Capture the cell that displays the provided text and extract its [X, Y] central coordinate. 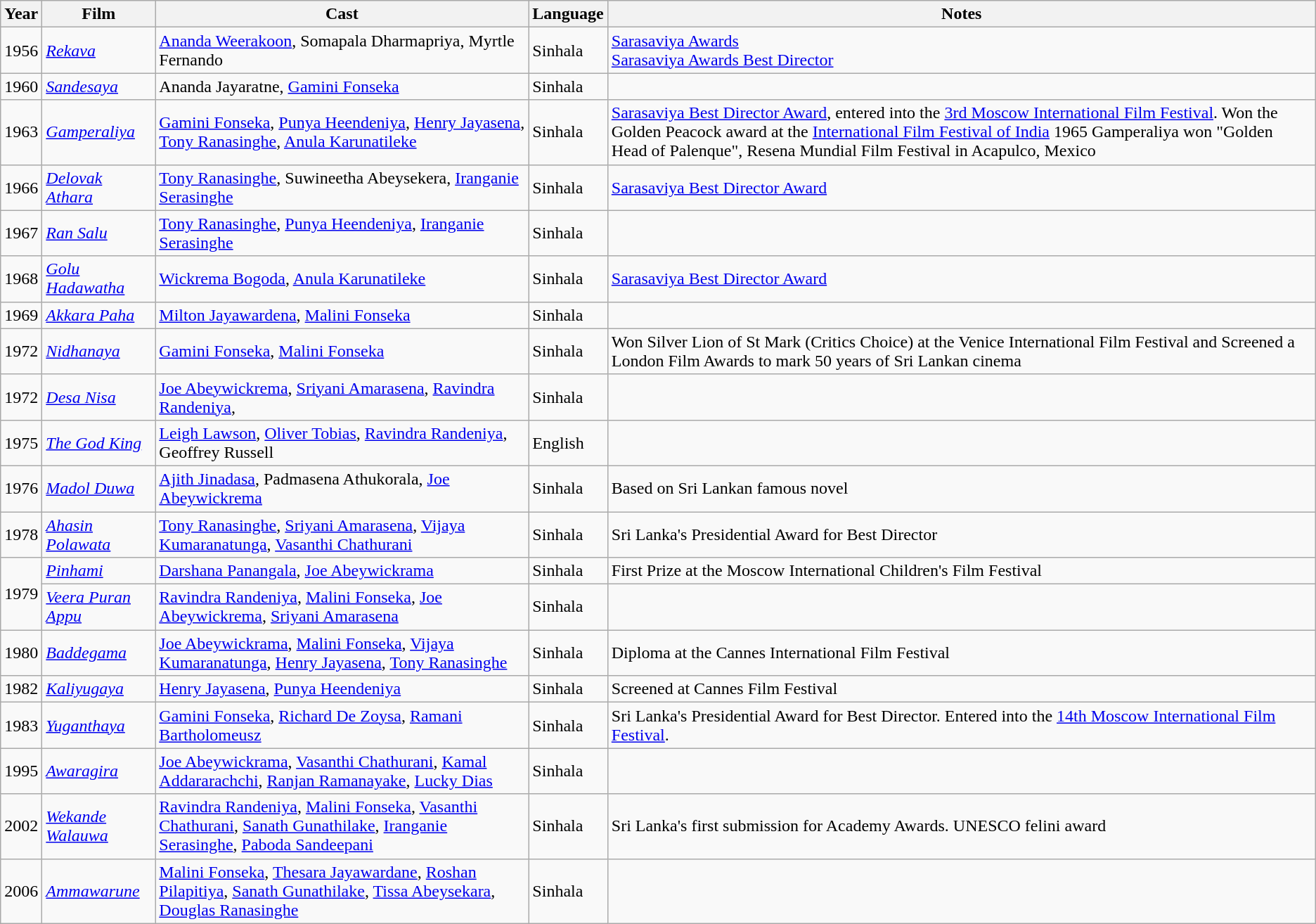
Tony Ranasinghe, Sriyani Amarasena, Vijaya Kumaranatunga, Vasanthi Chathurani [342, 534]
1975 [21, 443]
Ammawarune [98, 891]
Cast [342, 14]
2002 [21, 826]
Tony Ranasinghe, Suwineetha Abeysekera, Iranganie Serasinghe [342, 187]
Ravindra Randeniya, Malini Fonseka, Vasanthi Chathurani, Sanath Gunathilake, Iranganie Serasinghe, Paboda Sandeepani [342, 826]
Wickrema Bogoda, Anula Karunatileke [342, 278]
Ajith Jinadasa, Padmasena Athukorala, Joe Abeywickrema [342, 488]
1966 [21, 187]
Baddegama [98, 653]
1976 [21, 488]
Darshana Panangala, Joe Abeywickrama [342, 571]
Sri Lanka's Presidential Award for Best Director [962, 534]
Ravindra Randeniya, Malini Fonseka, Joe Abeywickrema, Sriyani Amarasena [342, 608]
Veera Puran Appu [98, 608]
1982 [21, 689]
Gamini Fonseka, Punya Heendeniya, Henry Jayasena, Tony Ranasinghe, Anula Karunatileke [342, 132]
Wekande Walauwa [98, 826]
First Prize at the Moscow International Children's Film Festival [962, 571]
1979 [21, 593]
Ananda Jayaratne, Gamini Fonseka [342, 86]
Akkara Paha [98, 315]
1968 [21, 278]
Nidhanaya [98, 352]
Notes [962, 14]
1995 [21, 771]
Year [21, 14]
Ananda Weerakoon, Somapala Dharmapriya, Myrtle Fernando [342, 51]
1980 [21, 653]
Joe Abeywickrema, Sriyani Amarasena, Ravindra Randeniya, [342, 397]
1956 [21, 51]
English [568, 443]
Sandesaya [98, 86]
Ahasin Polawata [98, 534]
Gamini Fonseka, Malini Fonseka [342, 352]
Based on Sri Lankan famous novel [962, 488]
1967 [21, 233]
2006 [21, 891]
Sri Lanka's first submission for Academy Awards. UNESCO felini award [962, 826]
Delovak Athara [98, 187]
Sarasaviya AwardsSarasaviya Awards Best Director [962, 51]
1978 [21, 534]
Language [568, 14]
Awaragira [98, 771]
Rekava [98, 51]
Pinhami [98, 571]
Film [98, 14]
Joe Abeywickrama, Malini Fonseka, Vijaya Kumaranatunga, Henry Jayasena, Tony Ranasinghe [342, 653]
Screened at Cannes Film Festival [962, 689]
Sri Lanka's Presidential Award for Best Director. Entered into the 14th Moscow International Film Festival. [962, 726]
Milton Jayawardena, Malini Fonseka [342, 315]
1969 [21, 315]
Yuganthaya [98, 726]
Gamini Fonseka, Richard De Zoysa, Ramani Bartholomeusz [342, 726]
1963 [21, 132]
Kaliyugaya [98, 689]
Diploma at the Cannes International Film Festival [962, 653]
Tony Ranasinghe, Punya Heendeniya, Iranganie Serasinghe [342, 233]
Madol Duwa [98, 488]
The God King [98, 443]
Golu Hadawatha [98, 278]
Henry Jayasena, Punya Heendeniya [342, 689]
Desa Nisa [98, 397]
1960 [21, 86]
Joe Abeywickrama, Vasanthi Chathurani, Kamal Addararachchi, Ranjan Ramanayake, Lucky Dias [342, 771]
1983 [21, 726]
Ran Salu [98, 233]
Malini Fonseka, Thesara Jayawardane, Roshan Pilapitiya, Sanath Gunathilake, Tissa Abeysekara, Douglas Ranasinghe [342, 891]
Leigh Lawson, Oliver Tobias, Ravindra Randeniya, Geoffrey Russell [342, 443]
Gamperaliya [98, 132]
